Find where the given text appears and provide that cell's center as (X, Y) coordinate. 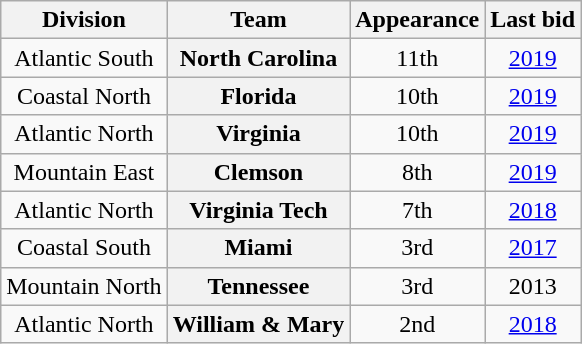
Virginia Tech (258, 210)
William & Mary (258, 324)
Atlantic South (84, 58)
2017 (533, 248)
Miami (258, 248)
Last bid (533, 20)
Coastal North (84, 96)
Mountain East (84, 172)
North Carolina (258, 58)
Coastal South (84, 248)
Division (84, 20)
2nd (418, 324)
7th (418, 210)
Virginia (258, 134)
Mountain North (84, 286)
Tennessee (258, 286)
11th (418, 58)
2013 (533, 286)
Clemson (258, 172)
Team (258, 20)
Florida (258, 96)
8th (418, 172)
Appearance (418, 20)
